Determine the [x, y] coordinate at the center of the cell enclosing the given text.  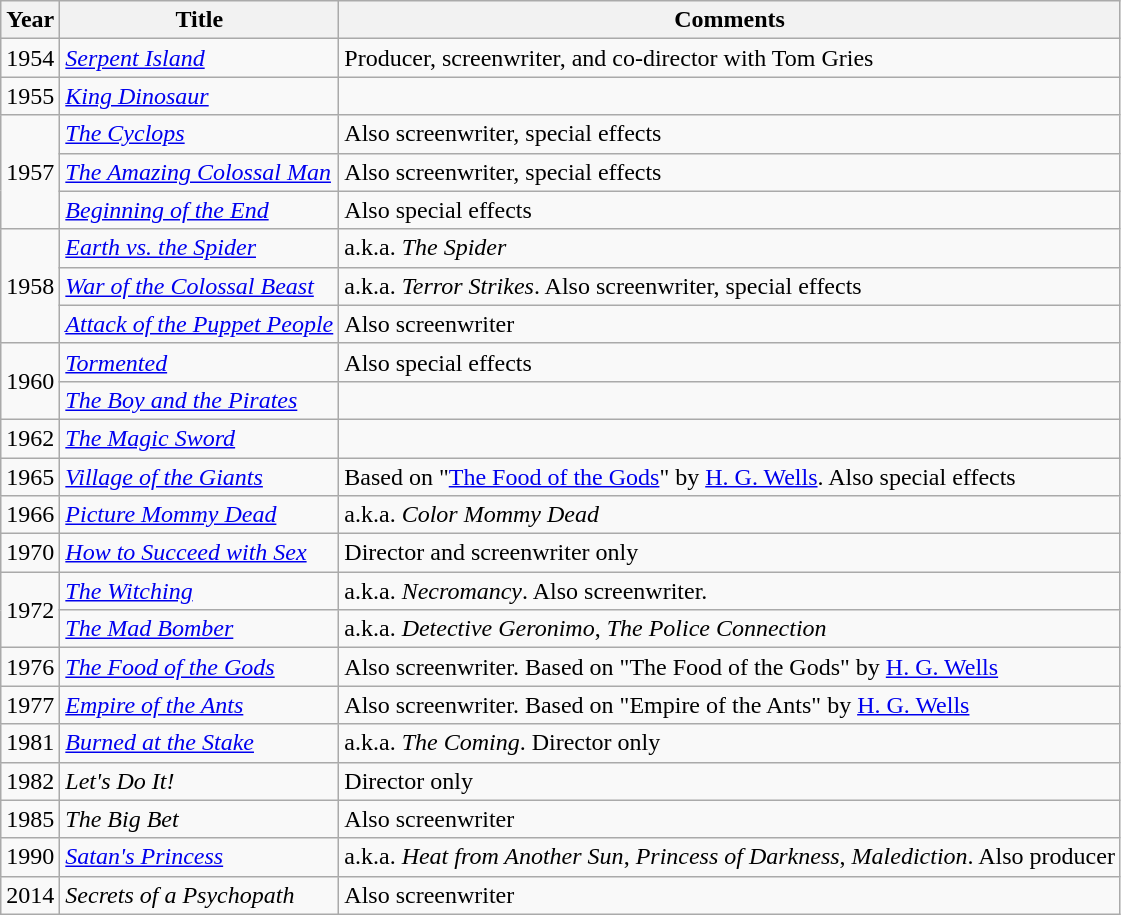
The Food of the Gods [200, 667]
Earth vs. the Spider [200, 248]
1990 [30, 857]
a.k.a. The Spider [730, 248]
a.k.a. Color Mommy Dead [730, 515]
a.k.a. Heat from Another Sun, Princess of Darkness, Malediction. Also producer [730, 857]
Director only [730, 781]
The Mad Bomber [200, 629]
Year [30, 20]
1976 [30, 667]
How to Succeed with Sex [200, 553]
1982 [30, 781]
Picture Mommy Dead [200, 515]
Village of the Giants [200, 477]
1957 [30, 172]
Also screenwriter. Based on "Empire of the Ants" by H. G. Wells [730, 705]
2014 [30, 895]
Tormented [200, 362]
1954 [30, 58]
1985 [30, 819]
Burned at the Stake [200, 743]
a.k.a. The Coming. Director only [730, 743]
King Dinosaur [200, 96]
a.k.a. Necromancy. Also screenwriter. [730, 591]
1981 [30, 743]
Empire of the Ants [200, 705]
The Amazing Colossal Man [200, 172]
Satan's Princess [200, 857]
The Cyclops [200, 134]
Comments [730, 20]
Attack of the Puppet People [200, 324]
1960 [30, 381]
Serpent Island [200, 58]
Beginning of the End [200, 210]
a.k.a. Detective Geronimo, The Police Connection [730, 629]
The Boy and the Pirates [200, 400]
The Witching [200, 591]
a.k.a. Terror Strikes. Also screenwriter, special effects [730, 286]
1970 [30, 553]
1966 [30, 515]
1965 [30, 477]
The Magic Sword [200, 438]
1977 [30, 705]
Secrets of a Psychopath [200, 895]
Director and screenwriter only [730, 553]
The Big Bet [200, 819]
1958 [30, 286]
1972 [30, 610]
1962 [30, 438]
Producer, screenwriter, and co-director with Tom Gries [730, 58]
Let's Do It! [200, 781]
Title [200, 20]
Based on "The Food of the Gods" by H. G. Wells. Also special effects [730, 477]
War of the Colossal Beast [200, 286]
1955 [30, 96]
Also screenwriter. Based on "The Food of the Gods" by H. G. Wells [730, 667]
